Pinpoint the cell where the given text exists, returning its (X, Y) midpoint coordinate. 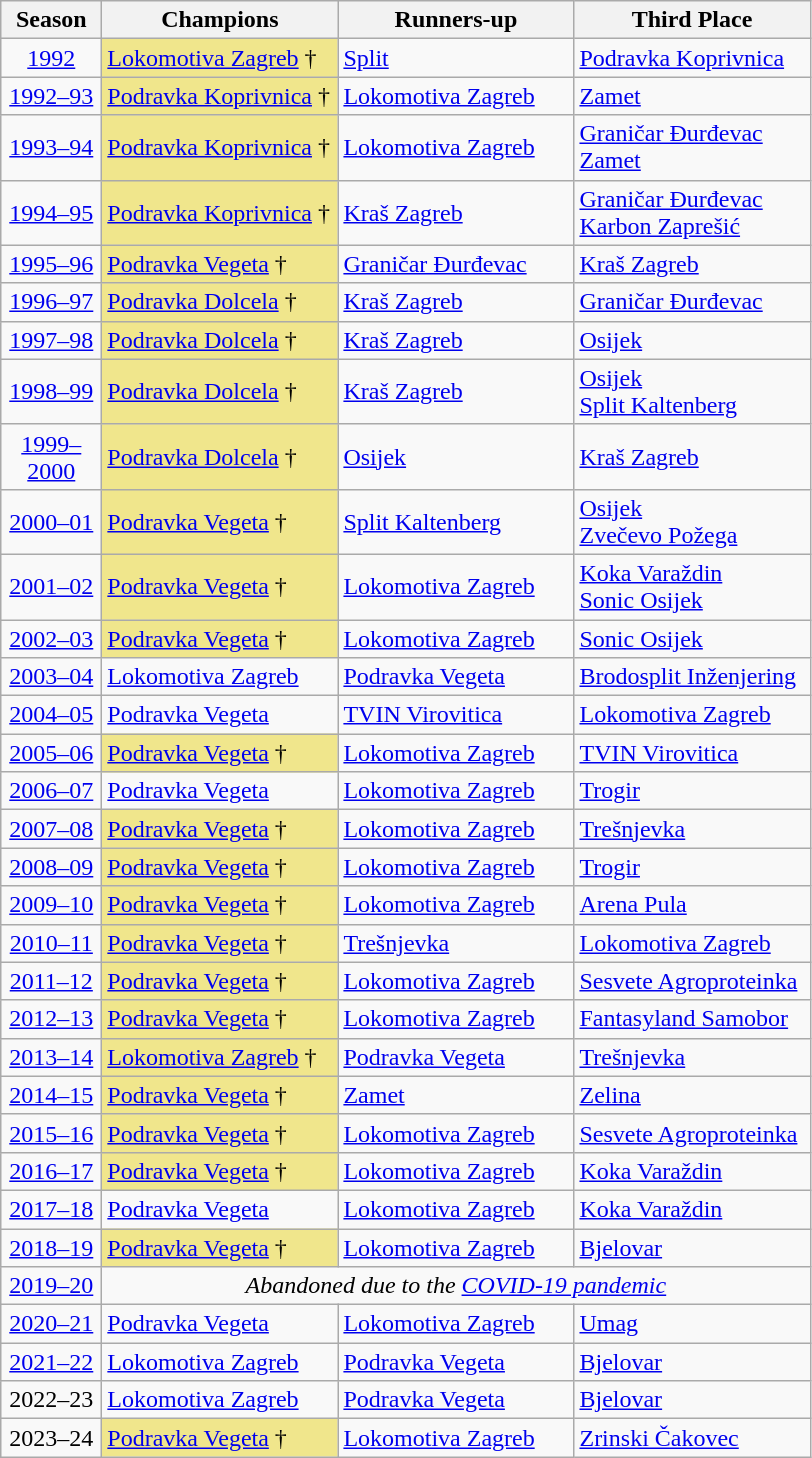
Sonic Osijek (692, 639)
2012–13 (52, 1019)
1998–99 (52, 392)
2017–18 (52, 1209)
2015–16 (52, 1133)
Split Kaltenberg (456, 522)
1997–98 (52, 340)
Koka VaraždinSonic Osijek (692, 586)
2020–21 (52, 1324)
Graničar ĐurđevacKarbon Zaprešić (692, 212)
2010–11 (52, 943)
2001–02 (52, 586)
2019–20 (52, 1286)
OsijekSplit Kaltenberg (692, 392)
Brodosplit Inženjering (692, 677)
OsijekZvečevo Požega (692, 522)
2022–23 (52, 1400)
2023–24 (52, 1438)
Zrinski Čakovec (692, 1438)
2006–07 (52, 791)
2004–05 (52, 715)
Umag (692, 1324)
2002–03 (52, 639)
2007–08 (52, 829)
1993–94 (52, 148)
1999–2000 (52, 456)
Zelina (692, 1095)
2014–15 (52, 1095)
2000–01 (52, 522)
2018–19 (52, 1247)
2005–06 (52, 753)
2003–04 (52, 677)
2008–09 (52, 867)
1994–95 (52, 212)
Split (456, 58)
1992–93 (52, 96)
2021–22 (52, 1362)
2009–10 (52, 905)
1992 (52, 58)
Arena Pula (692, 905)
Runners-up (456, 20)
Fantasyland Samobor (692, 1019)
Third Place (692, 20)
Abandoned due to the COVID-19 pandemic (456, 1286)
2011–12 (52, 981)
2016–17 (52, 1171)
Season (52, 20)
Podravka Koprivnica (692, 58)
Graničar ĐurđevacZamet (692, 148)
1996–97 (52, 302)
1995–96 (52, 264)
Champions (220, 20)
2013–14 (52, 1057)
